Detect which cell encompasses the target text, then output its [X, Y] center coordinate. 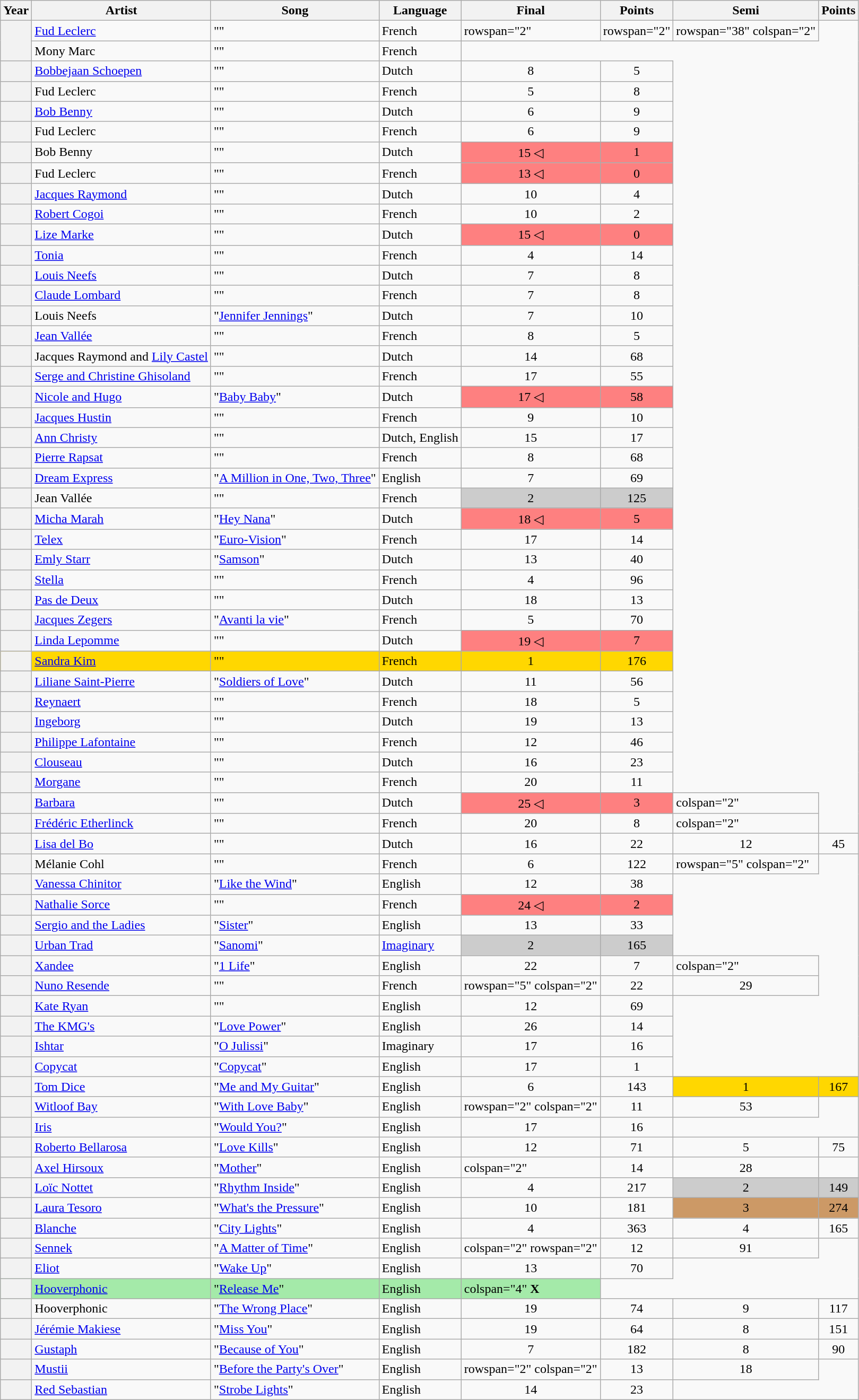
Ishtar [122, 1046]
"Samson" [295, 559]
Emly Starr [122, 559]
Micha Marah [122, 519]
Bobbejaan Schoepen [122, 71]
"A Million in One, Two, Three" [295, 478]
"Love Kills" [295, 1147]
"Euro-Vision" [295, 539]
24 ◁ [531, 905]
Lize Marke [122, 234]
363 [637, 1228]
Jacques Hustin [122, 417]
Reynaert [122, 702]
Laura Tesoro [122, 1207]
Copycat [122, 1066]
Tom Dice [122, 1087]
64 [637, 1329]
Red Sebastian [122, 1389]
Morgane [122, 782]
176 [637, 661]
"O Julissi" [295, 1046]
Year [16, 11]
Lisa del Bo [122, 844]
Philippe Lafontaine [122, 742]
Mony Marc [122, 51]
Claude Lombard [122, 295]
"Mother" [295, 1167]
"Love Power" [295, 1026]
181 [637, 1207]
"A Matter of Time" [295, 1248]
"City Lights" [295, 1228]
18 ◁ [531, 519]
Jacques Raymond [122, 194]
46 [637, 742]
"Miss You" [295, 1329]
Pierre Rapsat [122, 458]
Sennek [122, 1248]
Ann Christy [122, 437]
Urban Trad [122, 946]
Xandee [122, 966]
"1 Life" [295, 966]
28 [746, 1167]
Jacques Raymond and Lily Castel [122, 356]
"Would You?" [295, 1127]
"Baby Baby" [295, 397]
Tonia [122, 255]
Roberto Bellarosa [122, 1147]
149 [838, 1187]
colspan="4" X [531, 1289]
"Soldiers of Love" [295, 681]
Eliot [122, 1268]
56 [637, 681]
33 [637, 925]
Mélanie Cohl [122, 864]
75 [838, 1147]
55 [637, 376]
"Release Me" [295, 1289]
29 [746, 986]
Nuno Resende [122, 986]
58 [637, 397]
Axel Hirsoux [122, 1167]
Dutch, English [420, 437]
Jacques Zegers [122, 620]
117 [838, 1309]
15 [531, 437]
"Because of You" [295, 1349]
91 [746, 1248]
217 [637, 1187]
Iris [122, 1127]
53 [746, 1107]
38 [637, 884]
Final [531, 11]
"The Wrong Place" [295, 1309]
Ingeborg [122, 722]
Vanessa Chinitor [122, 884]
125 [637, 498]
Loïc Nottet [122, 1187]
122 [637, 864]
Song [295, 11]
Barbara [122, 803]
"Avanti la vie" [295, 620]
The KMG's [122, 1026]
"Me and My Guitar" [295, 1087]
"With Love Baby" [295, 1107]
Mustii [122, 1369]
"Before the Party's Over" [295, 1369]
40 [637, 559]
Sergio and the Ladies [122, 925]
"Hey Nana" [295, 519]
Semi [746, 11]
"Strobe Lights" [295, 1389]
90 [838, 1349]
Linda Lepomme [122, 641]
"Copycat" [295, 1066]
Kate Ryan [122, 1006]
17 ◁ [531, 397]
25 ◁ [531, 803]
Frédéric Etherlinck [122, 824]
Stella [122, 580]
Artist [122, 11]
Liliane Saint-Pierre [122, 681]
19 ◁ [531, 641]
Witloof Bay [122, 1107]
71 [637, 1147]
"Wake Up" [295, 1268]
"Sanomi" [295, 946]
143 [637, 1087]
rowspan="38" colspan="2" [746, 31]
"Sister" [295, 925]
26 [531, 1026]
"Like the Wind" [295, 884]
"Jennifer Jennings" [295, 316]
Pas de Deux [122, 600]
151 [838, 1329]
Nathalie Sorce [122, 905]
182 [637, 1349]
Language [420, 11]
"Rhythm Inside" [295, 1187]
Robert Cogoi [122, 214]
13 ◁ [531, 173]
Blanche [122, 1228]
96 [637, 580]
167 [838, 1087]
colspan="2" rowspan="2" [531, 1248]
Dream Express [122, 478]
Sandra Kim [122, 661]
Telex [122, 539]
"What's the Pressure" [295, 1207]
Clouseau [122, 762]
Jérémie Makiese [122, 1329]
Serge and Christine Ghisoland [122, 376]
74 [637, 1309]
Nicole and Hugo [122, 397]
Gustaph [122, 1349]
274 [838, 1207]
45 [838, 844]
